Extract the [x, y] coordinate from the center of the cell holding the provided text.  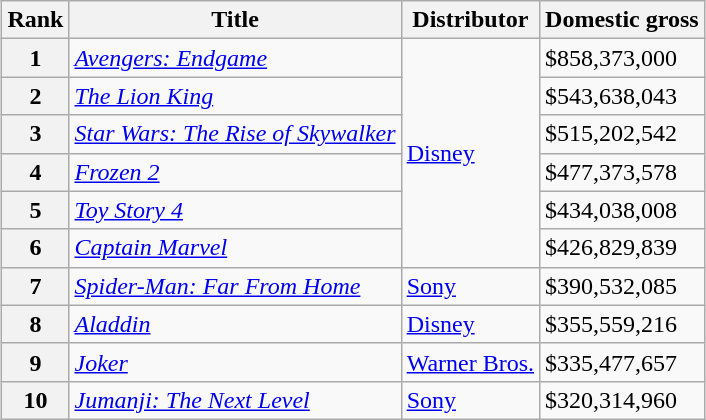
10 [36, 400]
$543,638,043 [622, 96]
Distributor [470, 20]
Avengers: Endgame [235, 58]
$320,314,960 [622, 400]
$515,202,542 [622, 134]
Toy Story 4 [235, 210]
$355,559,216 [622, 324]
Spider-Man: Far From Home [235, 286]
Captain Marvel [235, 248]
$390,532,085 [622, 286]
Frozen 2 [235, 172]
2 [36, 96]
Joker [235, 362]
$434,038,008 [622, 210]
7 [36, 286]
The Lion King [235, 96]
Rank [36, 20]
6 [36, 248]
$426,829,839 [622, 248]
Aladdin [235, 324]
4 [36, 172]
5 [36, 210]
8 [36, 324]
3 [36, 134]
$335,477,657 [622, 362]
Jumanji: The Next Level [235, 400]
$477,373,578 [622, 172]
Domestic gross [622, 20]
Warner Bros. [470, 362]
$858,373,000 [622, 58]
1 [36, 58]
Title [235, 20]
Star Wars: The Rise of Skywalker [235, 134]
9 [36, 362]
